Return (X, Y) of the center of cell containing provided text 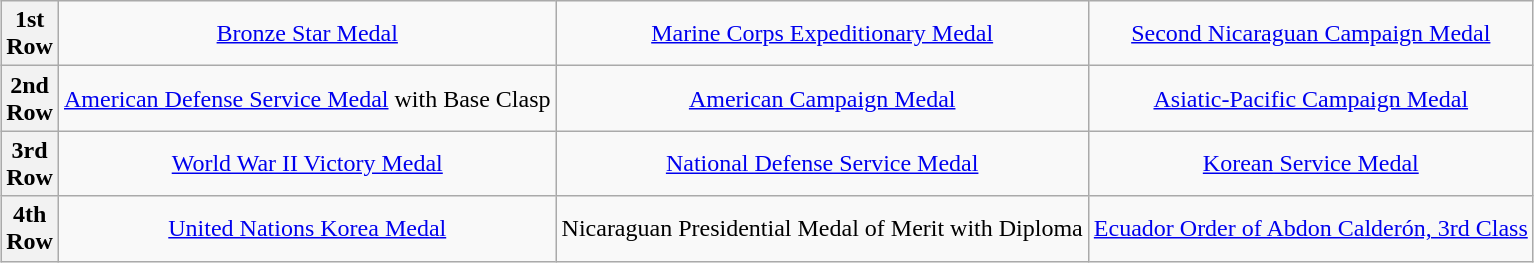
Marine Corps Expeditionary Medal (822, 34)
2ndRow (30, 98)
American Defense Service Medal with Base Clasp (307, 98)
Ecuador Order of Abdon Calderón, 3rd Class (1310, 228)
Bronze Star Medal (307, 34)
1stRow (30, 34)
Korean Service Medal (1310, 164)
United Nations Korea Medal (307, 228)
3rdRow (30, 164)
Nicaraguan Presidential Medal of Merit with Diploma (822, 228)
American Campaign Medal (822, 98)
World War II Victory Medal (307, 164)
Second Nicaraguan Campaign Medal (1310, 34)
4thRow (30, 228)
Asiatic-Pacific Campaign Medal (1310, 98)
National Defense Service Medal (822, 164)
